For the text-containing cell, return its midpoint in (X, Y) coordinate format. 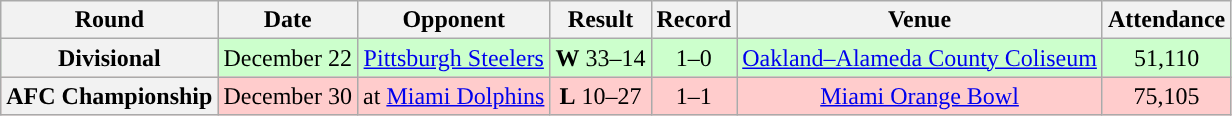
1–1 (694, 96)
L 10–27 (600, 96)
W 33–14 (600, 58)
51,110 (1166, 58)
December 30 (288, 96)
December 22 (288, 58)
Record (694, 20)
Miami Orange Bowl (920, 96)
Pittsburgh Steelers (454, 58)
Venue (920, 20)
75,105 (1166, 96)
1–0 (694, 58)
AFC Championship (110, 96)
Result (600, 20)
Round (110, 20)
Divisional (110, 58)
Date (288, 20)
at Miami Dolphins (454, 96)
Opponent (454, 20)
Attendance (1166, 20)
Oakland–Alameda County Coliseum (920, 58)
